From the cell containing the given text, extract its center point as [x, y] coordinate. 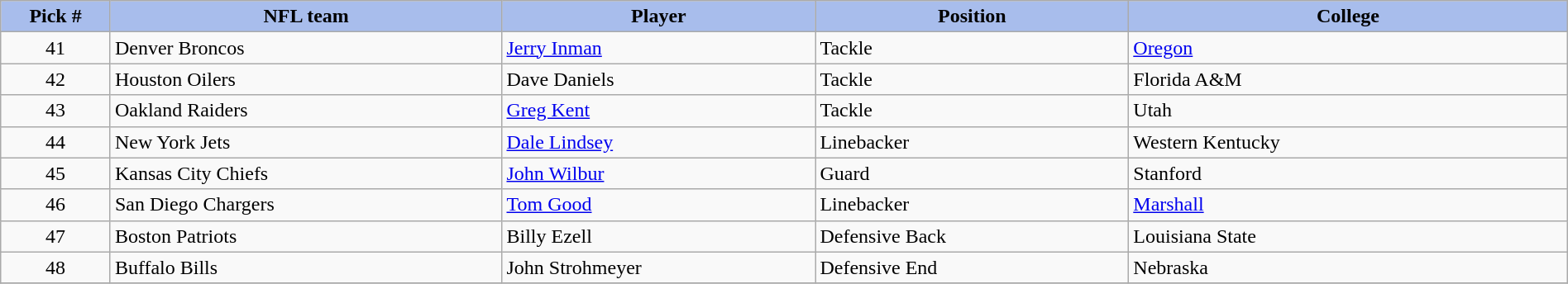
44 [56, 142]
Position [973, 17]
NFL team [306, 17]
Kansas City Chiefs [306, 173]
Boston Patriots [306, 236]
Denver Broncos [306, 48]
Buffalo Bills [306, 267]
Western Kentucky [1348, 142]
43 [56, 111]
Florida A&M [1348, 79]
Jerry Inman [658, 48]
Greg Kent [658, 111]
Billy Ezell [658, 236]
Marshall [1348, 205]
John Wilbur [658, 173]
Guard [973, 173]
Houston Oilers [306, 79]
Oregon [1348, 48]
Oakland Raiders [306, 111]
48 [56, 267]
41 [56, 48]
New York Jets [306, 142]
San Diego Chargers [306, 205]
Defensive End [973, 267]
Dale Lindsey [658, 142]
45 [56, 173]
Stanford [1348, 173]
Player [658, 17]
Dave Daniels [658, 79]
Utah [1348, 111]
42 [56, 79]
Defensive Back [973, 236]
Louisiana State [1348, 236]
Pick # [56, 17]
College [1348, 17]
Nebraska [1348, 267]
John Strohmeyer [658, 267]
46 [56, 205]
47 [56, 236]
Tom Good [658, 205]
